From the cell containing the given text, extract its center point as [X, Y] coordinate. 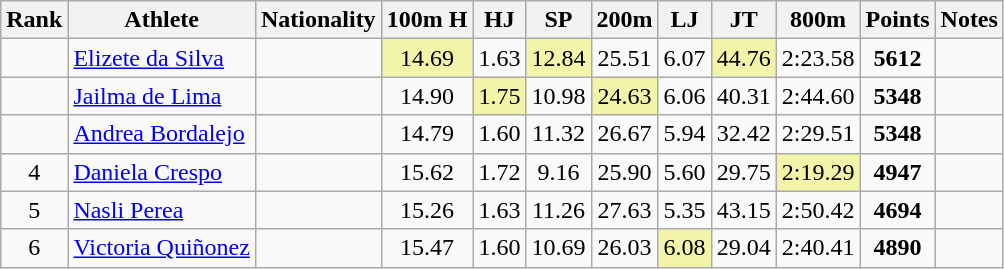
2:19.29 [818, 172]
1.75 [500, 96]
Athlete [162, 20]
Points [898, 20]
Daniela Crespo [162, 172]
5.60 [684, 172]
14.90 [427, 96]
24.63 [624, 96]
12.84 [558, 58]
2:23.58 [818, 58]
100m H [427, 20]
800m [818, 20]
15.47 [427, 248]
1.72 [500, 172]
6.06 [684, 96]
44.76 [744, 58]
4890 [898, 248]
14.79 [427, 134]
5.35 [684, 210]
29.75 [744, 172]
Jailma de Lima [162, 96]
40.31 [744, 96]
25.51 [624, 58]
LJ [684, 20]
5.94 [684, 134]
11.32 [558, 134]
2:40.41 [818, 248]
27.63 [624, 210]
6.07 [684, 58]
Rank [34, 20]
43.15 [744, 210]
26.03 [624, 248]
JT [744, 20]
25.90 [624, 172]
5612 [898, 58]
14.69 [427, 58]
26.67 [624, 134]
15.62 [427, 172]
4694 [898, 210]
Notes [969, 20]
SP [558, 20]
32.42 [744, 134]
HJ [500, 20]
2:50.42 [818, 210]
2:29.51 [818, 134]
4 [34, 172]
Andrea Bordalejo [162, 134]
10.98 [558, 96]
6 [34, 248]
15.26 [427, 210]
11.26 [558, 210]
10.69 [558, 248]
5 [34, 210]
29.04 [744, 248]
Nasli Perea [162, 210]
9.16 [558, 172]
6.08 [684, 248]
4947 [898, 172]
Nationality [318, 20]
200m [624, 20]
2:44.60 [818, 96]
Victoria Quiñonez [162, 248]
Elizete da Silva [162, 58]
